Identify which cell holds the provided text, then report its (x, y) central coordinate. 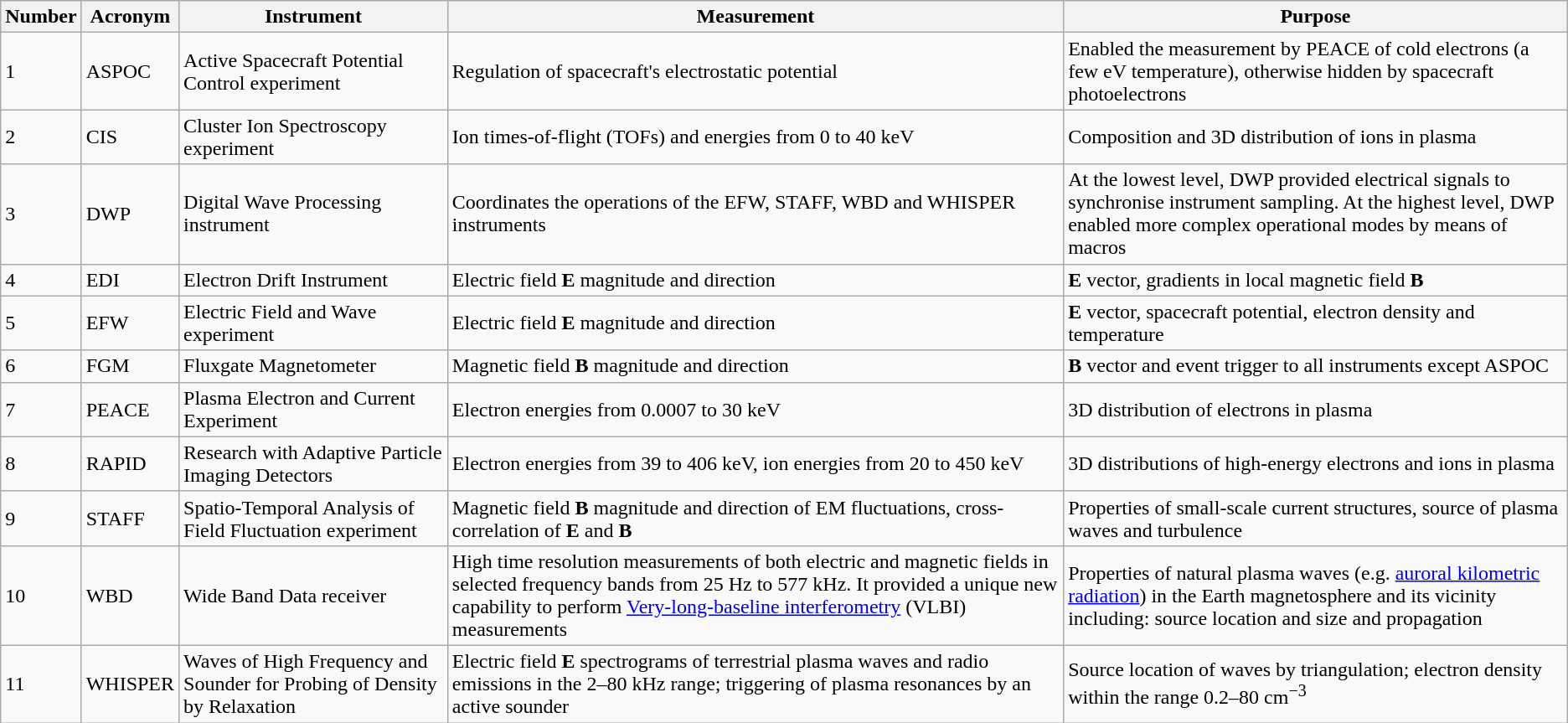
Properties of small-scale current structures, source of plasma waves and turbulence (1316, 518)
Magnetic field B magnitude and direction of EM fluctuations, cross-correlation of E and B (756, 518)
Plasma Electron and Current Experiment (313, 409)
WHISPER (130, 684)
Magnetic field B magnitude and direction (756, 366)
Fluxgate Magnetometer (313, 366)
Measurement (756, 17)
EFW (130, 323)
Electron energies from 39 to 406 keV, ion energies from 20 to 450 keV (756, 464)
Research with Adaptive Particle Imaging Detectors (313, 464)
3D distribution of electrons in plasma (1316, 409)
WBD (130, 595)
Active Spacecraft Potential Control experiment (313, 71)
Electron energies from 0.0007 to 30 keV (756, 409)
Coordinates the operations of the EFW, STAFF, WBD and WHISPER instruments (756, 214)
Regulation of spacecraft's electrostatic potential (756, 71)
RAPID (130, 464)
5 (41, 323)
Cluster Ion Spectroscopy experiment (313, 137)
1 (41, 71)
Source location of waves by triangulation; electron density within the range 0.2–80 cm−3 (1316, 684)
Instrument (313, 17)
10 (41, 595)
E vector, spacecraft potential, electron density and temperature (1316, 323)
4 (41, 280)
11 (41, 684)
Digital Wave Processing instrument (313, 214)
Acronym (130, 17)
PEACE (130, 409)
3 (41, 214)
6 (41, 366)
B vector and event trigger to all instruments except ASPOC (1316, 366)
7 (41, 409)
Composition and 3D distribution of ions in plasma (1316, 137)
Wide Band Data receiver (313, 595)
Purpose (1316, 17)
EDI (130, 280)
Electron Drift Instrument (313, 280)
8 (41, 464)
DWP (130, 214)
STAFF (130, 518)
9 (41, 518)
E vector, gradients in local magnetic field B (1316, 280)
ASPOC (130, 71)
Enabled the measurement by PEACE of cold electrons (a few eV temperature), otherwise hidden by spacecraft photoelectrons (1316, 71)
CIS (130, 137)
Number (41, 17)
Waves of High Frequency and Sounder for Probing of Density by Relaxation (313, 684)
Electric Field and Wave experiment (313, 323)
Spatio-Temporal Analysis of Field Fluctuation experiment (313, 518)
3D distributions of high-energy electrons and ions in plasma (1316, 464)
Ion times-of-flight (TOFs) and energies from 0 to 40 keV (756, 137)
2 (41, 137)
FGM (130, 366)
